Determine the [x, y] coordinate at the center of the cell enclosing the given text.  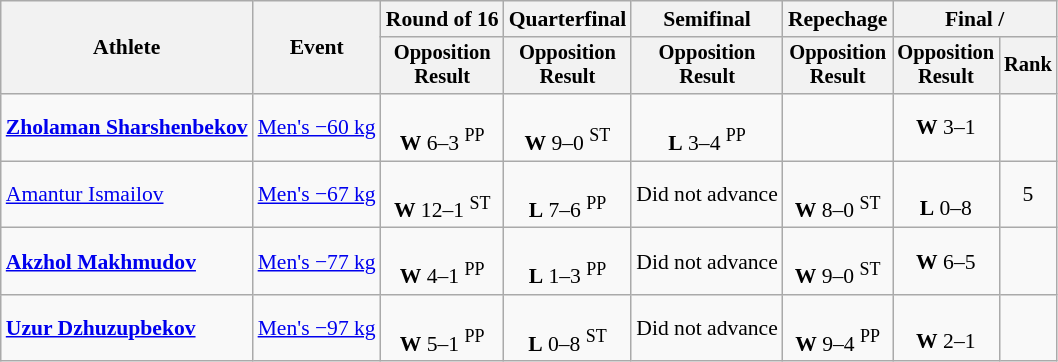
Round of 16 [442, 19]
Quarterfinal [568, 19]
L 7–6 PP [568, 194]
Akzhol Makhmudov [127, 262]
W 9–4 PP [838, 328]
Men's −77 kg [317, 262]
5 [1028, 194]
Athlete [127, 48]
Men's −60 kg [317, 128]
Men's −97 kg [317, 328]
Zholaman Sharshenbekov [127, 128]
W 5–1 PP [442, 328]
Semifinal [707, 19]
L 3–4 PP [707, 128]
W 4–1 PP [442, 262]
L 1–3 PP [568, 262]
Event [317, 48]
W 8–0 ST [838, 194]
Uzur Dzhuzupbekov [127, 328]
Rank [1028, 66]
Repechage [838, 19]
W 12–1 ST [442, 194]
W 6–3 PP [442, 128]
W 3–1 [946, 128]
W 6–5 [946, 262]
W 2–1 [946, 328]
Amantur Ismailov [127, 194]
L 0–8 [946, 194]
Final / [974, 19]
L 0–8 ST [568, 328]
Men's −67 kg [317, 194]
